Identify which cell holds the provided text, then report its (x, y) central coordinate. 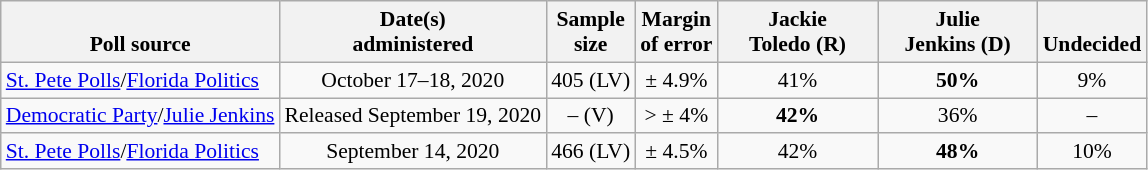
466 (LV) (590, 152)
41% (797, 80)
9% (1092, 80)
405 (LV) (590, 80)
Released September 19, 2020 (412, 116)
10% (1092, 152)
Samplesize (590, 32)
September 14, 2020 (412, 152)
50% (958, 80)
– (1092, 116)
Undecided (1092, 32)
JackieToledo (R) (797, 32)
Marginof error (676, 32)
± 4.5% (676, 152)
Date(s)administered (412, 32)
– (V) (590, 116)
Poll source (140, 32)
> ± 4% (676, 116)
48% (958, 152)
JulieJenkins (D) (958, 32)
October 17–18, 2020 (412, 80)
Democratic Party/Julie Jenkins (140, 116)
± 4.9% (676, 80)
36% (958, 116)
